Locate the cell with the specified text and output its (x, y) center coordinate. 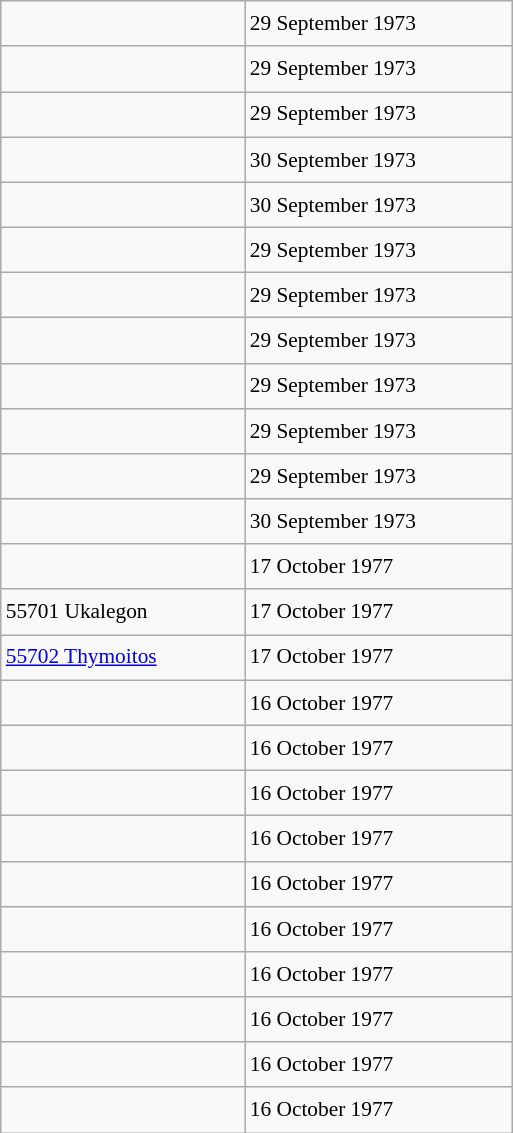
55702 Thymoitos (123, 658)
55701 Ukalegon (123, 612)
